Identify which cell holds the provided text, then report its (x, y) central coordinate. 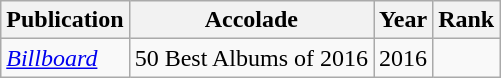
Year (404, 20)
50 Best Albums of 2016 (251, 58)
Accolade (251, 20)
2016 (404, 58)
Rank (466, 20)
Publication (65, 20)
Billboard (65, 58)
